From the cell containing the given text, extract its center point as [X, Y] coordinate. 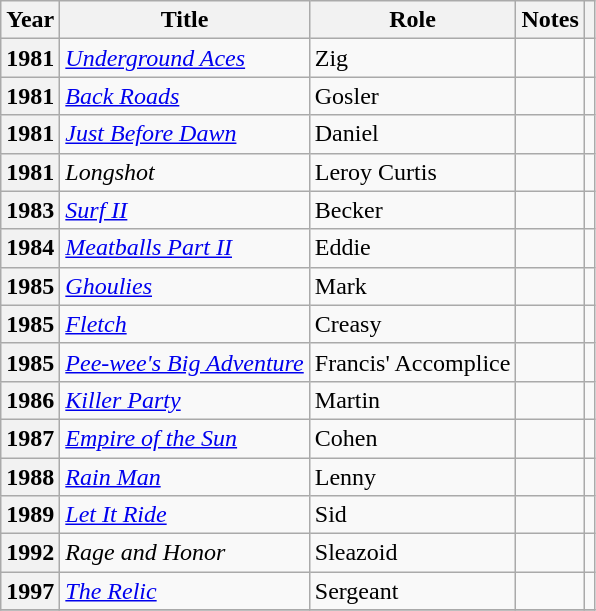
Sleazoid [412, 553]
Just Before Dawn [184, 134]
1989 [30, 515]
Lenny [412, 477]
Becker [412, 210]
Martin [412, 400]
Francis' Accomplice [412, 362]
Sid [412, 515]
Killer Party [184, 400]
Mark [412, 286]
Zig [412, 58]
Creasy [412, 324]
Rain Man [184, 477]
Meatballs Part II [184, 248]
Fletch [184, 324]
Cohen [412, 438]
Role [412, 20]
1992 [30, 553]
Let It Ride [184, 515]
Underground Aces [184, 58]
Leroy Curtis [412, 172]
Sergeant [412, 591]
Ghoulies [184, 286]
1983 [30, 210]
1988 [30, 477]
Notes [550, 20]
Surf II [184, 210]
Eddie [412, 248]
The Relic [184, 591]
1986 [30, 400]
Pee-wee's Big Adventure [184, 362]
Gosler [412, 96]
Empire of the Sun [184, 438]
Longshot [184, 172]
1987 [30, 438]
Year [30, 20]
Title [184, 20]
Back Roads [184, 96]
Daniel [412, 134]
1984 [30, 248]
Rage and Honor [184, 553]
1997 [30, 591]
